Capture the cell that displays the provided text and extract its (X, Y) central coordinate. 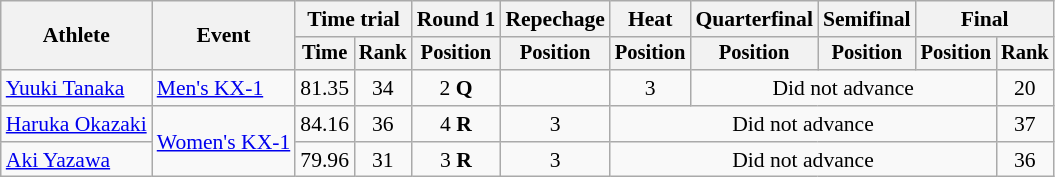
Heat (650, 19)
Round 1 (456, 19)
Women's KX-1 (224, 142)
Athlete (76, 36)
Time trial (353, 19)
84.16 (324, 124)
Men's KX-1 (224, 88)
Semifinal (867, 19)
Event (224, 36)
81.35 (324, 88)
4 R (456, 124)
37 (1025, 124)
Quarterfinal (754, 19)
Time (324, 54)
Repechage (555, 19)
20 (1025, 88)
2 Q (456, 88)
Yuuki Tanaka (76, 88)
Final (985, 19)
36 (383, 124)
34 (383, 88)
Haruka Okazaki (76, 124)
